Capture the cell that displays the provided text and extract its [x, y] central coordinate. 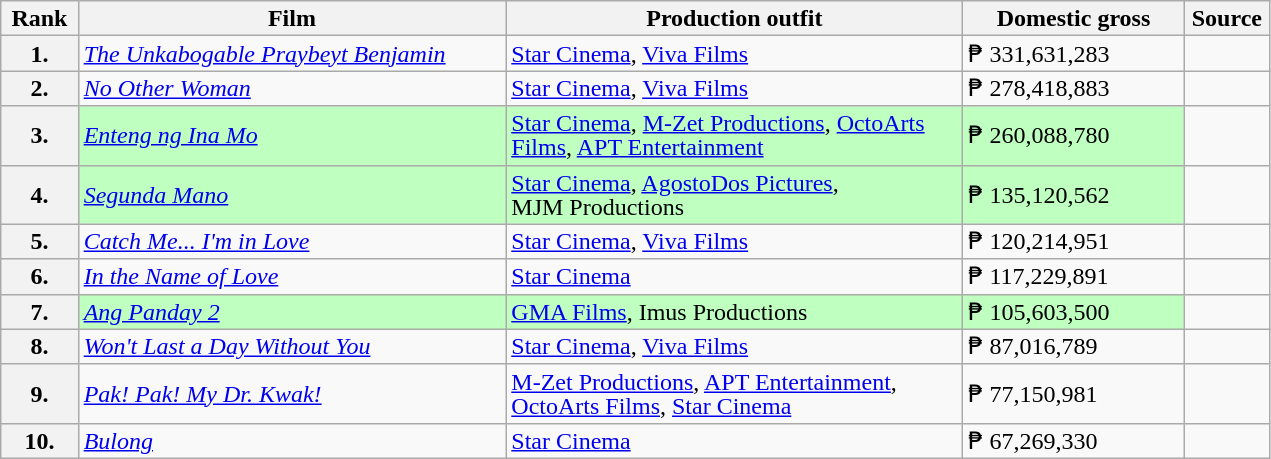
6. [40, 276]
₱ 120,214,951 [1074, 242]
2. [40, 88]
7. [40, 312]
9. [40, 394]
₱ 67,269,330 [1074, 440]
₱ 105,603,500 [1074, 312]
₱ 87,016,789 [1074, 346]
8. [40, 346]
M-Zet Productions, APT Entertainment, OctoArts Films, Star Cinema [734, 394]
Ang Panday 2 [292, 312]
Bulong [292, 440]
Catch Me... I'm in Love [292, 242]
3. [40, 136]
5. [40, 242]
Enteng ng Ina Mo [292, 136]
₱ 77,150,981 [1074, 394]
₱ 331,631,283 [1074, 54]
₱ 278,418,883 [1074, 88]
Star Cinema, AgostoDos Pictures,MJM Productions [734, 194]
In the Name of Love [292, 276]
4. [40, 194]
GMA Films, Imus Productions [734, 312]
Star Cinema, M-Zet Productions, OctoArts Films, APT Entertainment [734, 136]
₱ 260,088,780 [1074, 136]
No Other Woman [292, 88]
₱ 117,229,891 [1074, 276]
Won't Last a Day Without You [292, 346]
Domestic gross [1074, 18]
Production outfit [734, 18]
₱ 135,120,562 [1074, 194]
The Unkabogable Praybeyt Benjamin [292, 54]
10. [40, 440]
Pak! Pak! My Dr. Kwak! [292, 394]
Source [1226, 18]
Segunda Mano [292, 194]
Rank [40, 18]
Film [292, 18]
1. [40, 54]
